Capture the cell that displays the provided text and extract its (x, y) central coordinate. 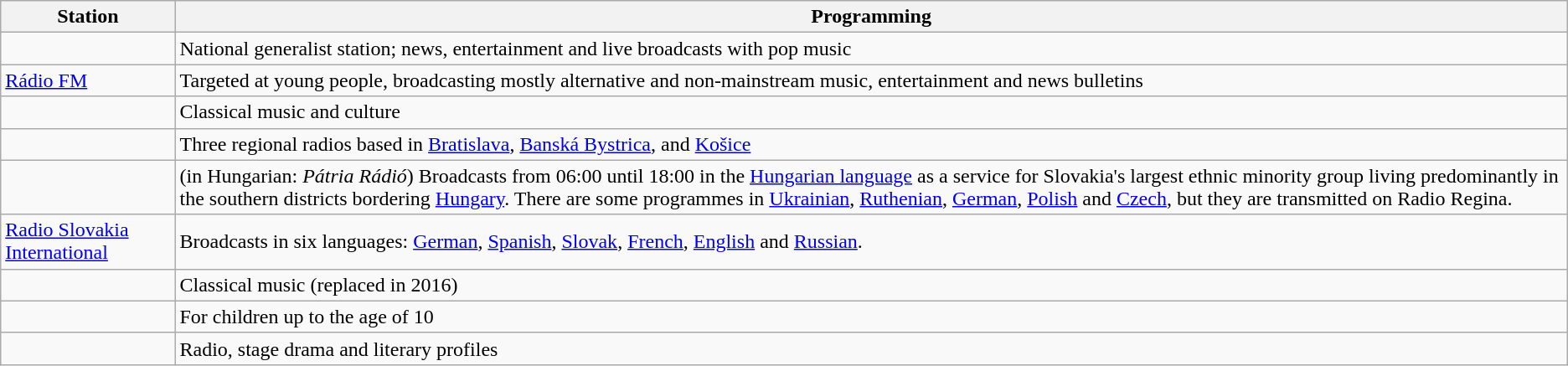
Targeted at young people, broadcasting mostly alternative and non-mainstream music, entertainment and news bulletins (871, 80)
Broadcasts in six languages: German, Spanish, Slovak, French, English and Russian. (871, 241)
Radio, stage drama and literary profiles (871, 348)
Three regional radios based in Bratislava, Banská Bystrica, and Košice (871, 144)
For children up to the age of 10 (871, 317)
Classical music and culture (871, 112)
Classical music (replaced in 2016) (871, 285)
Radio Slovakia International (88, 241)
Programming (871, 17)
National generalist station; news, entertainment and live broadcasts with pop music (871, 49)
Station (88, 17)
Rádio FM (88, 80)
